Scan for the cell matching the given text and deliver its [x, y] coordinate at center. 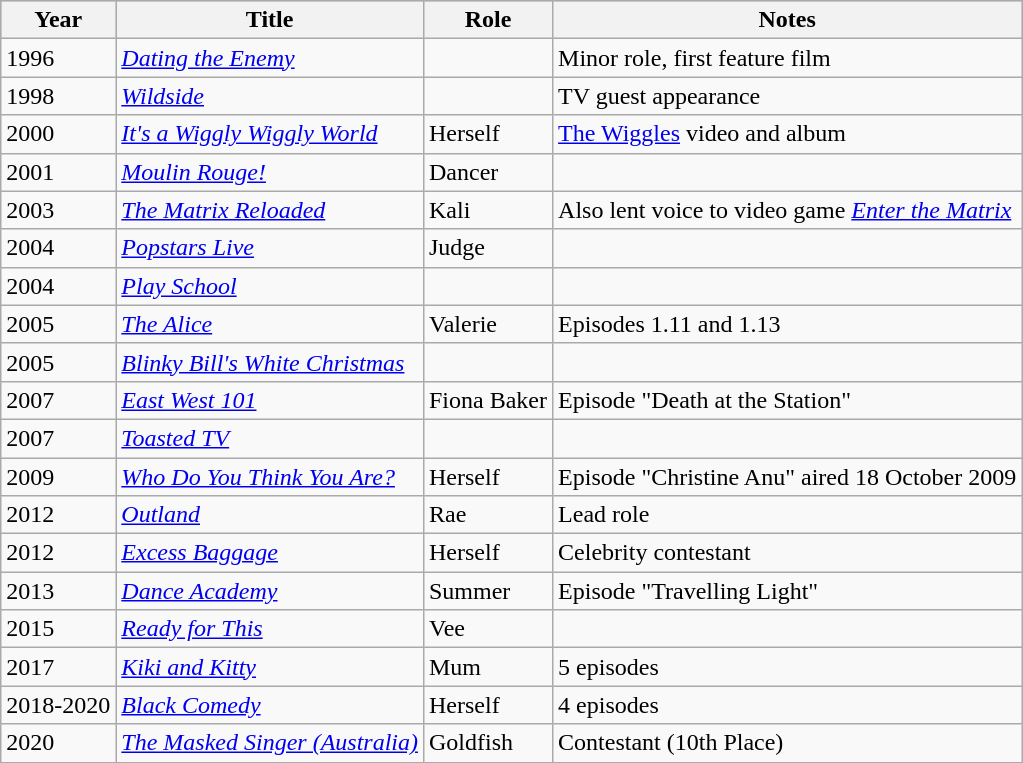
Role [488, 20]
Episode "Christine Anu" aired 18 October 2009 [788, 477]
2018-2020 [58, 705]
Minor role, first feature film [788, 58]
1996 [58, 58]
Year [58, 20]
Contestant (10th Place) [788, 743]
Title [270, 20]
Valerie [488, 324]
TV guest appearance [788, 96]
Ready for This [270, 629]
Vee [488, 629]
Kali [488, 210]
Kiki and Kitty [270, 667]
Outland [270, 515]
2017 [58, 667]
The Alice [270, 324]
Moulin Rouge! [270, 172]
1998 [58, 96]
Episode "Death at the Station" [788, 400]
Wildside [270, 96]
Episode "Travelling Light" [788, 591]
Dating the Enemy [270, 58]
Excess Baggage [270, 553]
Rae [488, 515]
Fiona Baker [488, 400]
The Wiggles video and album [788, 134]
The Masked Singer (Australia) [270, 743]
Episodes 1.11 and 1.13 [788, 324]
Dance Academy [270, 591]
It's a Wiggly Wiggly World [270, 134]
Who Do You Think You Are? [270, 477]
Summer [488, 591]
Blinky Bill's White Christmas [270, 362]
2003 [58, 210]
Notes [788, 20]
Mum [488, 667]
East West 101 [270, 400]
Lead role [788, 515]
Judge [488, 248]
4 episodes [788, 705]
2013 [58, 591]
Popstars Live [270, 248]
Toasted TV [270, 438]
The Matrix Reloaded [270, 210]
2015 [58, 629]
2009 [58, 477]
Play School [270, 286]
2000 [58, 134]
Celebrity contestant [788, 553]
Goldfish [488, 743]
Black Comedy [270, 705]
Dancer [488, 172]
Also lent voice to video game Enter the Matrix [788, 210]
5 episodes [788, 667]
2001 [58, 172]
2020 [58, 743]
